From the cell containing the given text, extract its center point as (X, Y) coordinate. 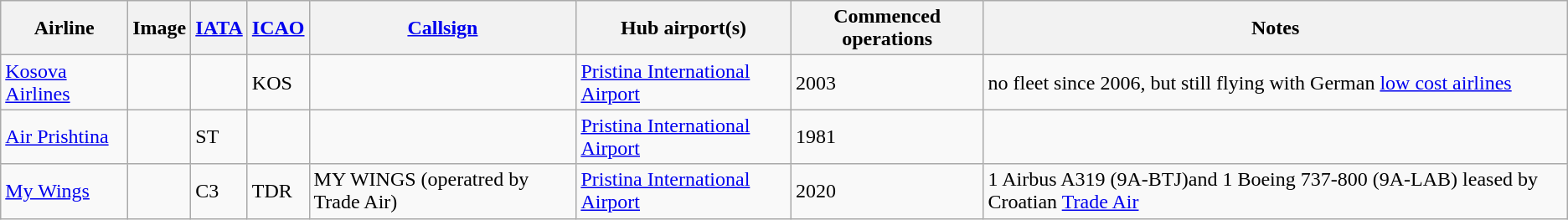
2020 (887, 191)
1 Airbus A319 (9A-BTJ)and 1 Boeing 737-800 (9A-LAB) leased by Croatian Trade Air (1275, 191)
Notes (1275, 28)
Hub airport(s) (683, 28)
Callsign (442, 28)
ST (219, 137)
My Wings (64, 191)
Image (159, 28)
TDR (278, 191)
1981 (887, 137)
KOS (278, 82)
ICAO (278, 28)
no fleet since 2006, but still flying with German low cost airlines (1275, 82)
MY WINGS (operatred by Trade Air) (442, 191)
C3 (219, 191)
IATA (219, 28)
Air Prishtina (64, 137)
Airline (64, 28)
Commenced operations (887, 28)
Kosova Airlines (64, 82)
2003 (887, 82)
